For the text-containing cell, return its midpoint in (x, y) coordinate format. 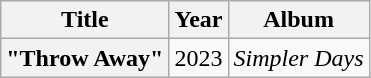
Year (198, 20)
Album (298, 20)
"Throw Away" (85, 58)
Title (85, 20)
2023 (198, 58)
Simpler Days (298, 58)
